Scan for the cell matching the given text and deliver its (x, y) coordinate at center. 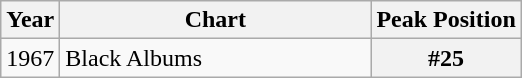
Chart (216, 20)
#25 (446, 58)
Black Albums (216, 58)
Peak Position (446, 20)
Year (30, 20)
1967 (30, 58)
